Extract the (x, y) coordinate from the center of the cell holding the provided text.  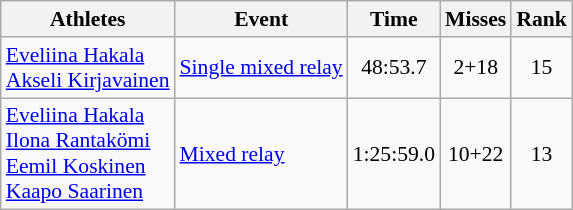
2+18 (476, 68)
Event (262, 19)
Mixed relay (262, 154)
10+22 (476, 154)
Eveliina HakalaAkseli Kirjavainen (88, 68)
Eveliina HakalaIlona RantakömiEemil KoskinenKaapo Saarinen (88, 154)
Rank (542, 19)
13 (542, 154)
Athletes (88, 19)
1:25:59.0 (394, 154)
Single mixed relay (262, 68)
15 (542, 68)
Time (394, 19)
Misses (476, 19)
48:53.7 (394, 68)
